Find where the given text appears and provide that cell's center as (x, y) coordinate. 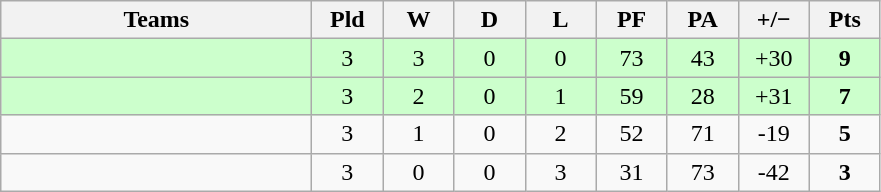
Pld (348, 20)
5 (844, 134)
Teams (156, 20)
59 (632, 96)
28 (702, 96)
L (560, 20)
7 (844, 96)
PF (632, 20)
+31 (774, 96)
52 (632, 134)
PA (702, 20)
-42 (774, 172)
-19 (774, 134)
9 (844, 58)
W (418, 20)
Pts (844, 20)
31 (632, 172)
43 (702, 58)
+30 (774, 58)
+/− (774, 20)
71 (702, 134)
D (490, 20)
